Extract the [X, Y] coordinate from the center of the cell holding the provided text.  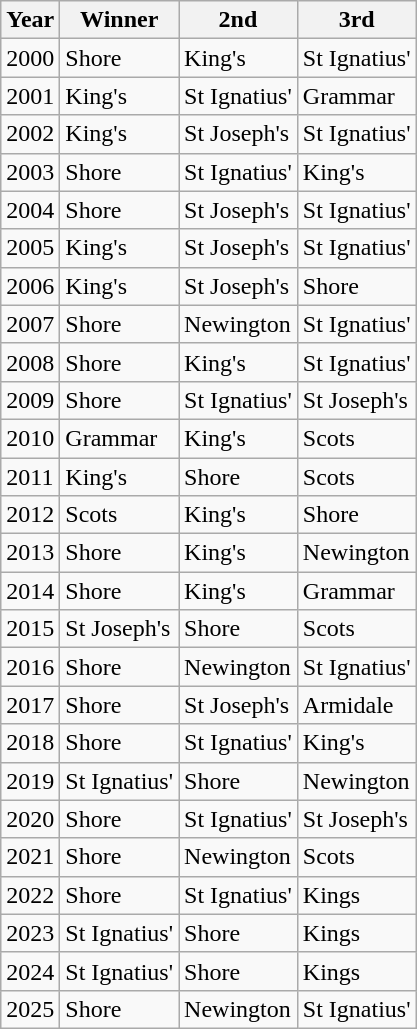
2006 [30, 286]
2005 [30, 248]
2022 [30, 895]
2017 [30, 705]
2011 [30, 477]
2023 [30, 933]
2016 [30, 667]
3rd [356, 20]
2024 [30, 971]
2nd [238, 20]
2018 [30, 743]
2002 [30, 134]
2020 [30, 819]
2004 [30, 210]
2003 [30, 172]
2009 [30, 400]
2019 [30, 781]
Year [30, 20]
2025 [30, 1009]
2008 [30, 362]
2015 [30, 629]
2021 [30, 857]
2013 [30, 553]
2012 [30, 515]
2007 [30, 324]
Armidale [356, 705]
2010 [30, 438]
2001 [30, 96]
Winner [120, 20]
2000 [30, 58]
2014 [30, 591]
